Extract the [X, Y] coordinate from the center of the cell holding the provided text.  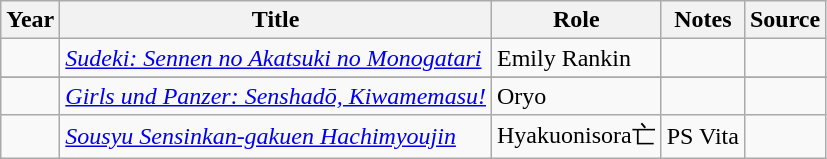
Title [276, 20]
Source [784, 20]
Sousyu Sensinkan-gakuen Hachimyoujin [276, 136]
Girls und Panzer: Senshadō, Kiwamemasu! [276, 96]
Sudeki: Sennen no Akatsuki no Monogatari [276, 58]
Emily Rankin [577, 58]
Notes [702, 20]
Hyakuonisora亡 [577, 136]
PS Vita [702, 136]
Year [30, 20]
Oryo [577, 96]
Role [577, 20]
